Detect which cell encompasses the target text, then output its (x, y) center coordinate. 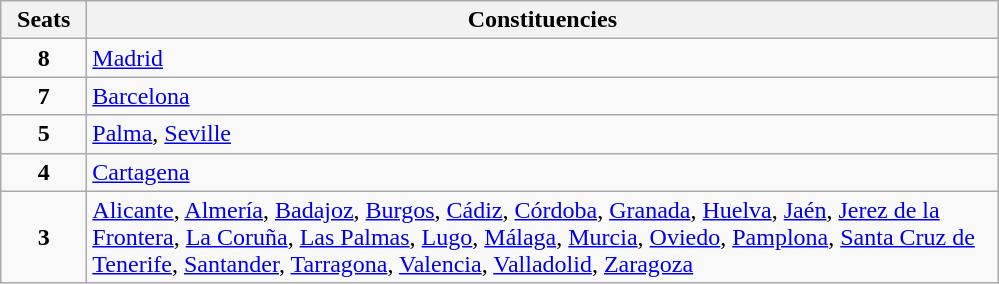
4 (44, 172)
Barcelona (542, 96)
8 (44, 58)
Seats (44, 20)
3 (44, 237)
Cartagena (542, 172)
Palma, Seville (542, 134)
5 (44, 134)
7 (44, 96)
Constituencies (542, 20)
Madrid (542, 58)
